Output the [x, y] coordinate of the center of the cell containing the given text.  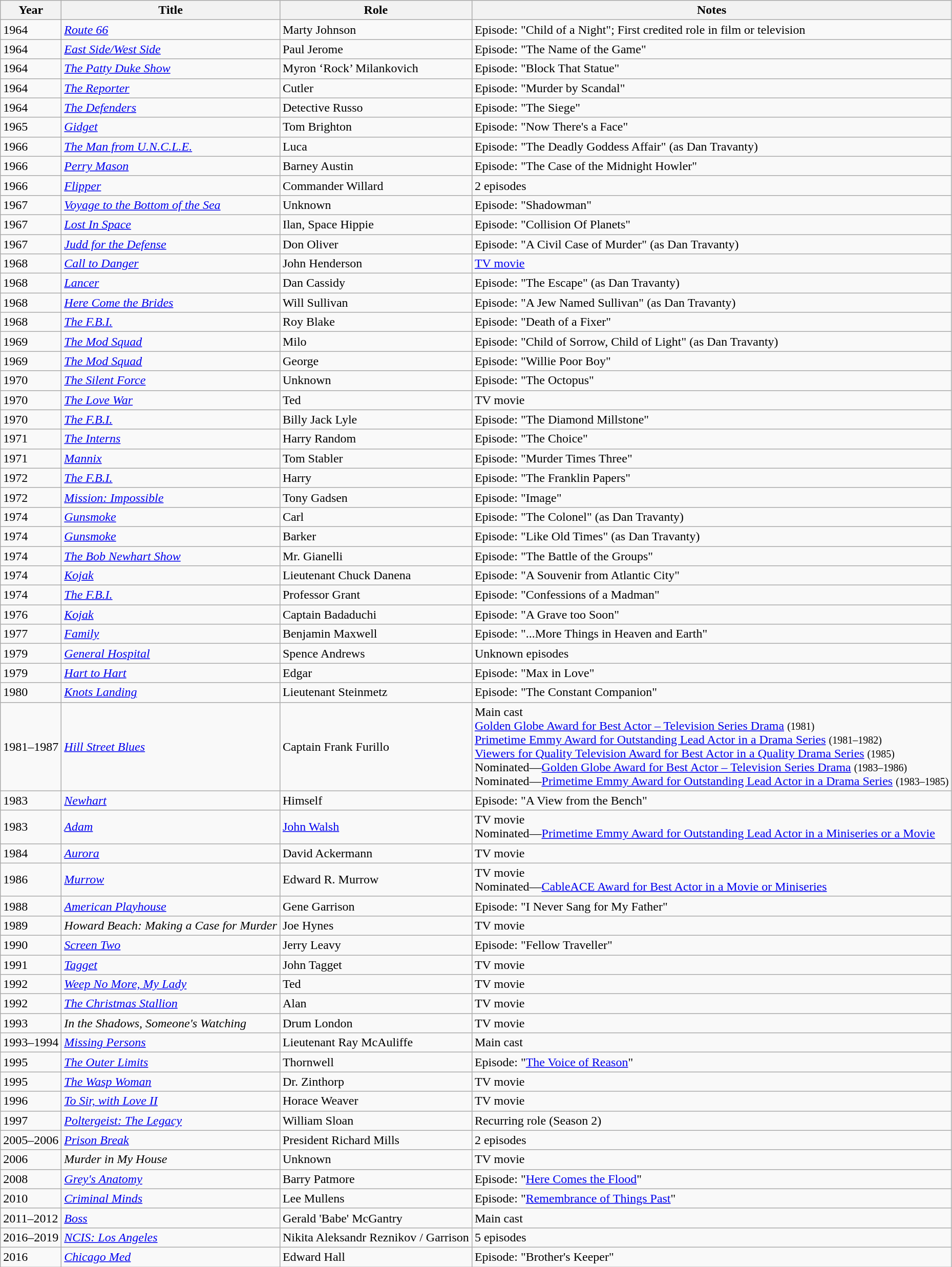
The Interns [171, 439]
Episode: "The Name of the Game" [712, 49]
General Hospital [171, 653]
1976 [31, 615]
Adam [171, 827]
Flipper [171, 185]
The Patty Duke Show [171, 69]
Barry Patmore [376, 1179]
Episode: "The Octopus" [712, 381]
Episode: "Max in Love" [712, 673]
Dan Cassidy [376, 283]
Milo [376, 342]
Notes [712, 10]
David Ackermann [376, 853]
Prison Break [171, 1140]
Edgar [376, 673]
John Walsh [376, 827]
Episode: "The Escape" (as Dan Travanty) [712, 283]
Episode: "Image" [712, 497]
Ilan, Space Hippie [376, 224]
Unknown episodes [712, 653]
Poltergeist: The Legacy [171, 1121]
Episode: "Like Old Times" (as Dan Travanty) [712, 536]
1986 [31, 880]
The Outer Limits [171, 1062]
The Wasp Woman [171, 1082]
Horace Weaver [376, 1101]
Episode: "A Souvenir from Atlantic City" [712, 576]
Lancer [171, 283]
Captain Badaduchi [376, 615]
Title [171, 10]
Recurring role (Season 2) [712, 1121]
2011–2012 [31, 1218]
President Richard Mills [376, 1140]
Episode: "Collision Of Planets" [712, 224]
Barney Austin [376, 166]
John Tagget [376, 964]
Don Oliver [376, 244]
Gene Garrison [376, 906]
Episode: "A Grave too Soon" [712, 615]
Episode: "Remembrance of Things Past" [712, 1198]
Grey's Anatomy [171, 1179]
Perry Mason [171, 166]
Tom Brighton [376, 127]
Episode: "A View from the Bench" [712, 800]
Howard Beach: Making a Case for Murder [171, 925]
Episode: "The Case of the Midnight Howler" [712, 166]
Gerald 'Babe' McGantry [376, 1218]
TV movieNominated—CableACE Award for Best Actor in a Movie or Miniseries [712, 880]
1993 [31, 1023]
Commander Willard [376, 185]
Episode: "A Jew Named Sullivan" (as Dan Travanty) [712, 303]
Episode: "Block That Statue" [712, 69]
1988 [31, 906]
Lieutenant Ray McAuliffe [376, 1043]
1965 [31, 127]
Murrow [171, 880]
Missing Persons [171, 1043]
Marty Johnson [376, 30]
Tagget [171, 964]
John Henderson [376, 264]
The Reporter [171, 88]
Call to Danger [171, 264]
Episode: "Death of a Fixer" [712, 322]
Detective Russo [376, 108]
Lost In Space [171, 224]
Episode: "A Civil Case of Murder" (as Dan Travanty) [712, 244]
Barker [376, 536]
1977 [31, 634]
Edward Hall [376, 1257]
American Playhouse [171, 906]
Mr. Gianelli [376, 556]
Hill Street Blues [171, 747]
Voyage to the Bottom of the Sea [171, 205]
2008 [31, 1179]
Episode: "The Battle of the Groups" [712, 556]
Spence Andrews [376, 653]
Weep No More, My Lady [171, 984]
Myron ‘Rock’ Milankovich [376, 69]
Route 66 [171, 30]
1984 [31, 853]
NCIS: Los Angeles [171, 1237]
Tony Gadsen [376, 497]
Billy Jack Lyle [376, 419]
Captain Frank Furillo [376, 747]
Episode: "...More Things in Heaven and Earth" [712, 634]
Episode: "Child of a Night"; First credited role in film or television [712, 30]
The Man from U.N.C.L.E. [171, 146]
Drum London [376, 1023]
Edward R. Murrow [376, 880]
Episode: "Murder by Scandal" [712, 88]
Episode: "Shadowman" [712, 205]
Murder in My House [171, 1159]
The Silent Force [171, 381]
Judd for the Defense [171, 244]
1996 [31, 1101]
Alan [376, 1004]
Episode: "I Never Sang for My Father" [712, 906]
Episode: "Here Comes the Flood" [712, 1179]
Gidget [171, 127]
Newhart [171, 800]
Episode: "The Deadly Goddess Affair" (as Dan Travanty) [712, 146]
Episode: "Child of Sorrow, Child of Light" (as Dan Travanty) [712, 342]
Carl [376, 517]
Benjamin Maxwell [376, 634]
1991 [31, 964]
Episode: "The Choice" [712, 439]
Jerry Leavy [376, 945]
2010 [31, 1198]
Hart to Hart [171, 673]
Professor Grant [376, 595]
Episode: "The Diamond Millstone" [712, 419]
Mannix [171, 458]
Episode: "Brother's Keeper" [712, 1257]
5 episodes [712, 1237]
Year [31, 10]
Himself [376, 800]
1993–1994 [31, 1043]
1980 [31, 692]
Lieutenant Chuck Danena [376, 576]
The Defenders [171, 108]
Dr. Zinthorp [376, 1082]
Roy Blake [376, 322]
1989 [31, 925]
Mission: Impossible [171, 497]
The Love War [171, 400]
Episode: "Willie Poor Boy" [712, 361]
The Christmas Stallion [171, 1004]
Tom Stabler [376, 458]
Episode: "The Voice of Reason" [712, 1062]
Screen Two [171, 945]
Episode: "Confessions of a Madman" [712, 595]
Role [376, 10]
East Side/West Side [171, 49]
Episode: "The Franklin Papers" [712, 478]
Lee Mullens [376, 1198]
Episode: "Murder Times Three" [712, 458]
William Sloan [376, 1121]
Nikita Aleksandr Reznikov / Garrison [376, 1237]
Chicago Med [171, 1257]
Lieutenant Steinmetz [376, 692]
Harry Random [376, 439]
Knots Landing [171, 692]
Episode: "Now There's a Face" [712, 127]
Aurora [171, 853]
Criminal Minds [171, 1198]
Episode: "The Siege" [712, 108]
2016–2019 [31, 1237]
Boss [171, 1218]
Thornwell [376, 1062]
2005–2006 [31, 1140]
TV movieNominated—Primetime Emmy Award for Outstanding Lead Actor in a Miniseries or a Movie [712, 827]
Joe Hynes [376, 925]
1990 [31, 945]
Paul Jerome [376, 49]
In the Shadows, Someone's Watching [171, 1023]
Luca [376, 146]
Will Sullivan [376, 303]
The Bob Newhart Show [171, 556]
Cutler [376, 88]
Here Come the Brides [171, 303]
Episode: "The Constant Companion" [712, 692]
To Sir, with Love II [171, 1101]
1997 [31, 1121]
Family [171, 634]
2016 [31, 1257]
1981–1987 [31, 747]
Episode: "The Colonel" (as Dan Travanty) [712, 517]
George [376, 361]
Episode: "Fellow Traveller" [712, 945]
Harry [376, 478]
2006 [31, 1159]
